Determine the [X, Y] coordinate at the center of the cell enclosing the given text.  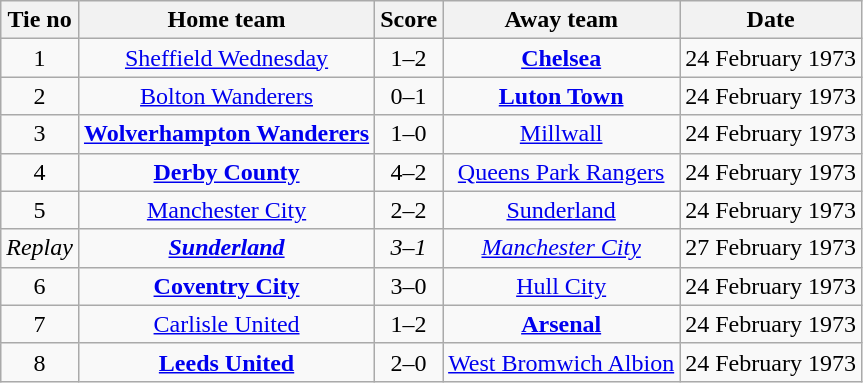
1 [40, 58]
4 [40, 172]
Date [771, 20]
2 [40, 96]
7 [40, 324]
27 February 1973 [771, 248]
Luton Town [562, 96]
Leeds United [226, 362]
Millwall [562, 134]
Coventry City [226, 286]
Hull City [562, 286]
Arsenal [562, 324]
Tie no [40, 20]
Chelsea [562, 58]
1–0 [409, 134]
6 [40, 286]
8 [40, 362]
Replay [40, 248]
Bolton Wanderers [226, 96]
2–0 [409, 362]
West Bromwich Albion [562, 362]
5 [40, 210]
Score [409, 20]
2–2 [409, 210]
Home team [226, 20]
Queens Park Rangers [562, 172]
4–2 [409, 172]
3 [40, 134]
3–0 [409, 286]
0–1 [409, 96]
3–1 [409, 248]
Derby County [226, 172]
Wolverhampton Wanderers [226, 134]
Carlisle United [226, 324]
Sheffield Wednesday [226, 58]
Away team [562, 20]
